Extract the (x, y) coordinate from the center of the cell holding the provided text.  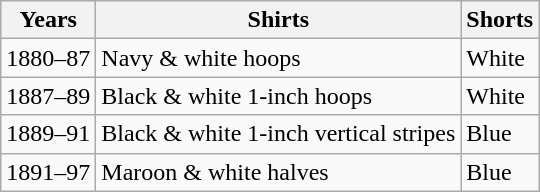
Shorts (500, 20)
Maroon & white halves (278, 172)
Black & white 1-inch vertical stripes (278, 134)
1880–87 (48, 58)
Shirts (278, 20)
1891–97 (48, 172)
1887–89 (48, 96)
Black & white 1-inch hoops (278, 96)
Years (48, 20)
1889–91 (48, 134)
Navy & white hoops (278, 58)
